Locate the cell with the specified text and output its [x, y] center coordinate. 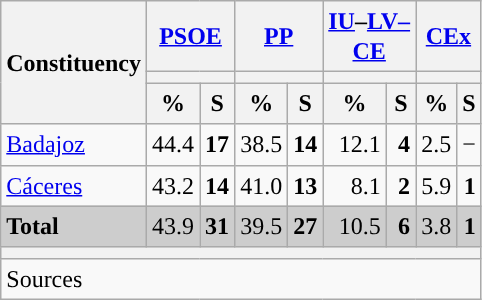
IU–LV–CE [370, 36]
31 [218, 226]
2.5 [436, 144]
12.1 [355, 144]
39.5 [262, 226]
13 [306, 186]
44.4 [172, 144]
4 [400, 144]
38.5 [262, 144]
− [470, 144]
PP [279, 36]
PSOE [190, 36]
Constituency [74, 62]
43.9 [172, 226]
6 [400, 226]
27 [306, 226]
43.2 [172, 186]
Sources [242, 278]
Badajoz [74, 144]
Cáceres [74, 186]
2 [400, 186]
CEx [449, 36]
8.1 [355, 186]
17 [218, 144]
10.5 [355, 226]
3.8 [436, 226]
41.0 [262, 186]
5.9 [436, 186]
Total [74, 226]
